Identify which cell holds the provided text, then report its (X, Y) central coordinate. 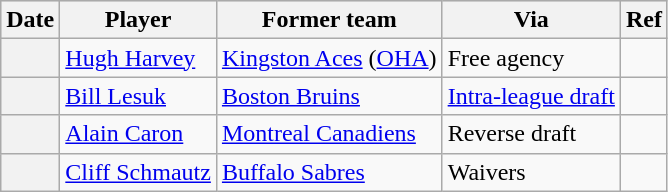
Bill Lesuk (138, 96)
Date (30, 20)
Free agency (531, 58)
Alain Caron (138, 134)
Former team (329, 20)
Waivers (531, 172)
Ref (644, 20)
Boston Bruins (329, 96)
Player (138, 20)
Hugh Harvey (138, 58)
Intra-league draft (531, 96)
Montreal Canadiens (329, 134)
Reverse draft (531, 134)
Via (531, 20)
Buffalo Sabres (329, 172)
Cliff Schmautz (138, 172)
Kingston Aces (OHA) (329, 58)
